Locate the cell with the specified text and output its (x, y) center coordinate. 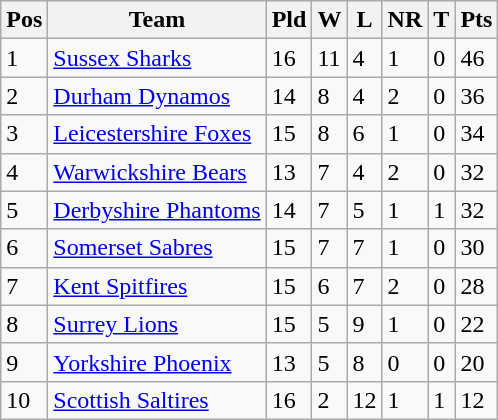
Surrey Lions (157, 324)
Durham Dynamos (157, 96)
Yorkshire Phoenix (157, 362)
NR (405, 20)
Leicestershire Foxes (157, 134)
30 (476, 248)
W (330, 20)
46 (476, 58)
L (364, 20)
Kent Spitfires (157, 286)
11 (330, 58)
10 (24, 400)
20 (476, 362)
36 (476, 96)
Somerset Sabres (157, 248)
28 (476, 286)
Pos (24, 20)
22 (476, 324)
Derbyshire Phantoms (157, 210)
T (442, 20)
Scottish Saltires (157, 400)
Team (157, 20)
Sussex Sharks (157, 58)
34 (476, 134)
Warwickshire Bears (157, 172)
Pts (476, 20)
Pld (289, 20)
3 (24, 134)
